Extract the (X, Y) coordinate from the center of the cell holding the provided text.  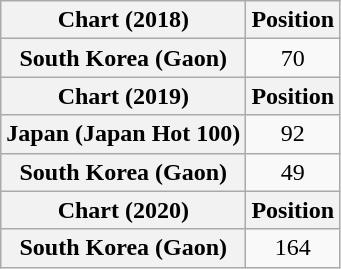
70 (293, 58)
Japan (Japan Hot 100) (124, 134)
49 (293, 172)
Chart (2019) (124, 96)
Chart (2020) (124, 210)
164 (293, 248)
Chart (2018) (124, 20)
92 (293, 134)
